Scan for the cell matching the given text and deliver its [X, Y] coordinate at center. 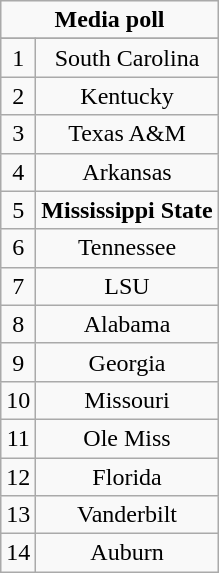
Vanderbilt [127, 515]
Ole Miss [127, 438]
8 [18, 324]
5 [18, 210]
Alabama [127, 324]
Missouri [127, 400]
1 [18, 58]
4 [18, 172]
6 [18, 248]
3 [18, 134]
LSU [127, 286]
Georgia [127, 362]
Florida [127, 477]
12 [18, 477]
Media poll [110, 20]
14 [18, 553]
9 [18, 362]
2 [18, 96]
Tennessee [127, 248]
7 [18, 286]
Texas A&M [127, 134]
13 [18, 515]
South Carolina [127, 58]
Mississippi State [127, 210]
10 [18, 400]
Arkansas [127, 172]
Kentucky [127, 96]
11 [18, 438]
Auburn [127, 553]
